Extract the (X, Y) coordinate from the center of the cell holding the provided text.  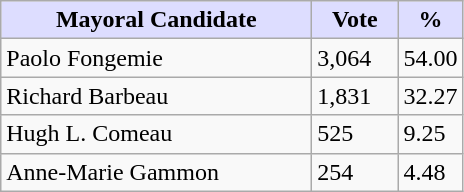
4.48 (430, 172)
9.25 (430, 134)
1,831 (355, 96)
254 (355, 172)
32.27 (430, 96)
54.00 (430, 58)
% (430, 20)
3,064 (355, 58)
Richard Barbeau (156, 96)
Vote (355, 20)
Paolo Fongemie (156, 58)
Anne-Marie Gammon (156, 172)
525 (355, 134)
Hugh L. Comeau (156, 134)
Mayoral Candidate (156, 20)
